Find where the given text appears and provide that cell's center as (x, y) coordinate. 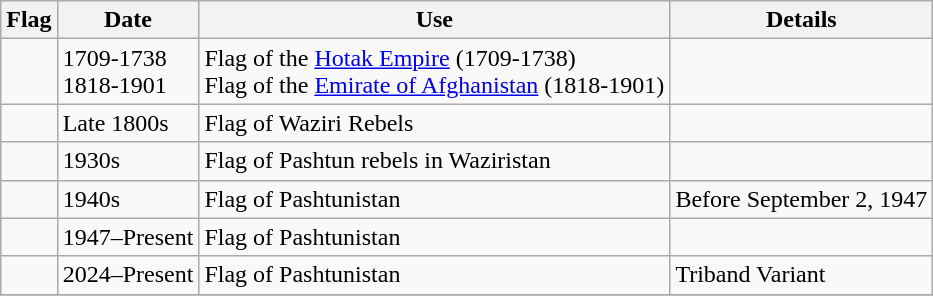
Triband Variant (802, 275)
Flag of the Hotak Empire (1709-1738)Flag of the Emirate of Afghanistan (1818-1901) (434, 72)
Late 1800s (128, 123)
Use (434, 20)
2024–Present (128, 275)
Details (802, 20)
Flag of Waziri Rebels (434, 123)
1709-17381818-1901 (128, 72)
1930s (128, 161)
1940s (128, 199)
Flag (29, 20)
Date (128, 20)
Before September 2, 1947 (802, 199)
Flag of Pashtun rebels in Waziristan (434, 161)
1947–Present (128, 237)
